Pinpoint the cell where the given text exists, returning its [x, y] midpoint coordinate. 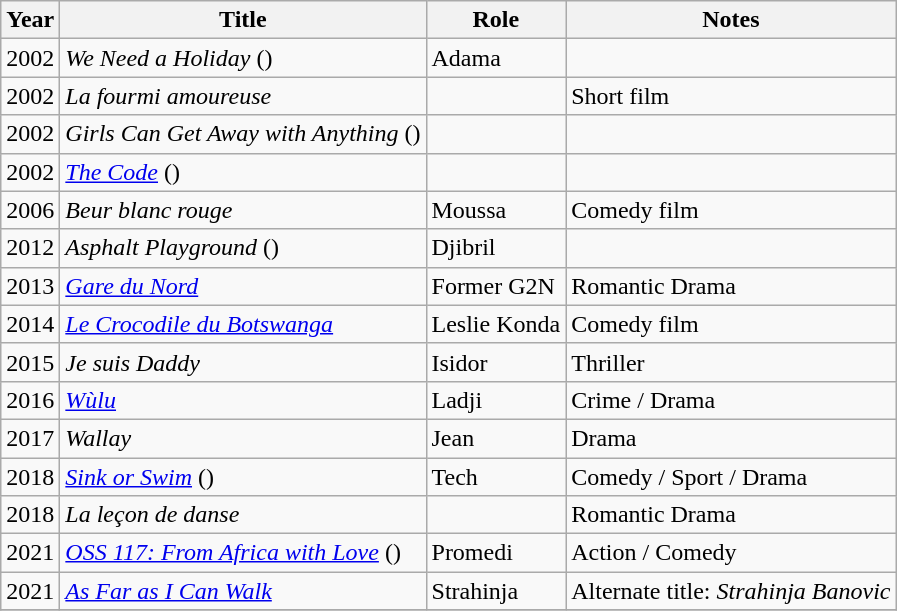
Promedi [496, 553]
Asphalt Playground () [243, 248]
Former G2N [496, 286]
Comedy / Sport / Drama [731, 477]
As Far as I Can Walk [243, 591]
2006 [30, 210]
2013 [30, 286]
Alternate title: Strahinja Banovic [731, 591]
Je suis Daddy [243, 362]
Drama [731, 438]
La leçon de danse [243, 515]
Wallay [243, 438]
Moussa [496, 210]
The Code () [243, 172]
Sink or Swim () [243, 477]
Strahinja [496, 591]
Beur blanc rouge [243, 210]
Year [30, 20]
Tech [496, 477]
Isidor [496, 362]
2012 [30, 248]
Wùlu [243, 400]
Girls Can Get Away with Anything () [243, 134]
OSS 117: From Africa with Love () [243, 553]
We Need a Holiday () [243, 58]
Gare du Nord [243, 286]
Le Crocodile du Botswanga [243, 324]
Role [496, 20]
Short film [731, 96]
Jean [496, 438]
2014 [30, 324]
2016 [30, 400]
Thriller [731, 362]
Ladji [496, 400]
Djibril [496, 248]
2017 [30, 438]
Adama [496, 58]
Action / Comedy [731, 553]
Crime / Drama [731, 400]
La fourmi amoureuse [243, 96]
2015 [30, 362]
Leslie Konda [496, 324]
Title [243, 20]
Notes [731, 20]
